Find where the given text appears and provide that cell's center as [x, y] coordinate. 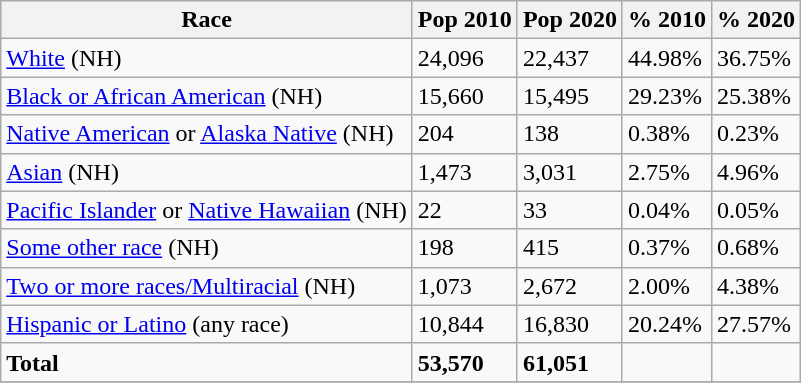
16,830 [570, 324]
198 [464, 248]
0.68% [756, 248]
24,096 [464, 58]
10,844 [464, 324]
29.23% [666, 96]
15,495 [570, 96]
36.75% [756, 58]
25.38% [756, 96]
138 [570, 134]
Race [207, 20]
0.04% [666, 210]
44.98% [666, 58]
Hispanic or Latino (any race) [207, 324]
2.75% [666, 172]
1,073 [464, 286]
2,672 [570, 286]
Pacific Islander or Native Hawaiian (NH) [207, 210]
% 2020 [756, 20]
0.37% [666, 248]
Black or African American (NH) [207, 96]
White (NH) [207, 58]
204 [464, 134]
Pop 2020 [570, 20]
0.23% [756, 134]
1,473 [464, 172]
415 [570, 248]
Some other race (NH) [207, 248]
20.24% [666, 324]
15,660 [464, 96]
% 2010 [666, 20]
61,051 [570, 362]
22 [464, 210]
22,437 [570, 58]
Pop 2010 [464, 20]
2.00% [666, 286]
4.96% [756, 172]
4.38% [756, 286]
27.57% [756, 324]
Native American or Alaska Native (NH) [207, 134]
Two or more races/Multiracial (NH) [207, 286]
53,570 [464, 362]
0.38% [666, 134]
Asian (NH) [207, 172]
0.05% [756, 210]
Total [207, 362]
3,031 [570, 172]
33 [570, 210]
